Output the (X, Y) coordinate of the center of the cell containing the given text.  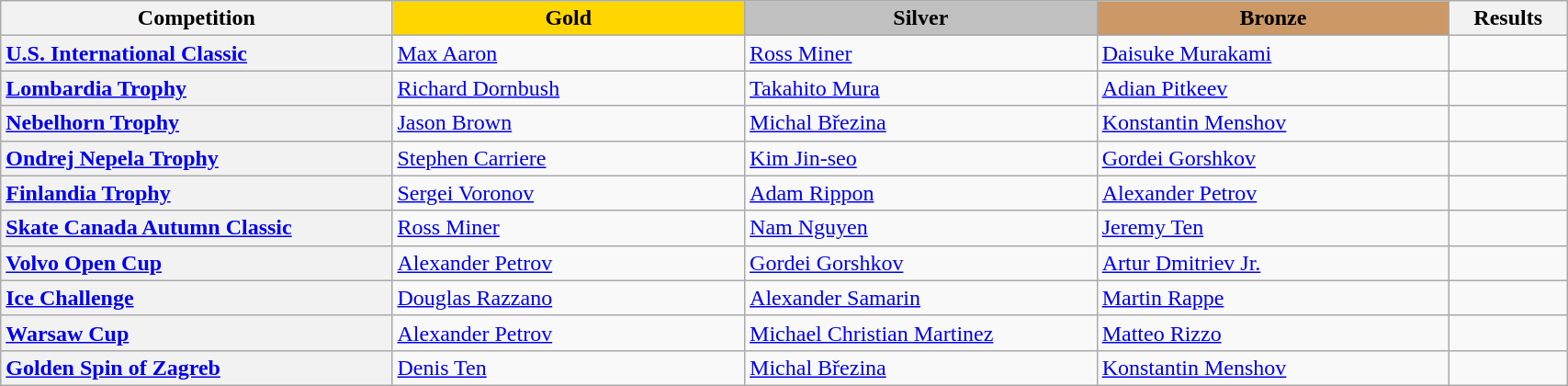
Results (1508, 18)
Adian Pitkeev (1273, 88)
Skate Canada Autumn Classic (197, 228)
Martin Rappe (1273, 298)
Finlandia Trophy (197, 193)
Kim Jin-seo (921, 158)
Adam Rippon (921, 193)
Denis Ten (569, 368)
Ice Challenge (197, 298)
Matteo Rizzo (1273, 333)
Silver (921, 18)
Bronze (1273, 18)
Alexander Samarin (921, 298)
Lombardia Trophy (197, 88)
Richard Dornbush (569, 88)
Douglas Razzano (569, 298)
Golden Spin of Zagreb (197, 368)
Artur Dmitriev Jr. (1273, 263)
Michael Christian Martinez (921, 333)
Ondrej Nepela Trophy (197, 158)
Nebelhorn Trophy (197, 123)
Sergei Voronov (569, 193)
U.S. International Classic (197, 53)
Nam Nguyen (921, 228)
Max Aaron (569, 53)
Warsaw Cup (197, 333)
Takahito Mura (921, 88)
Jason Brown (569, 123)
Daisuke Murakami (1273, 53)
Gold (569, 18)
Volvo Open Cup (197, 263)
Competition (197, 18)
Stephen Carriere (569, 158)
Jeremy Ten (1273, 228)
